Scan for the cell matching the given text and deliver its [x, y] coordinate at center. 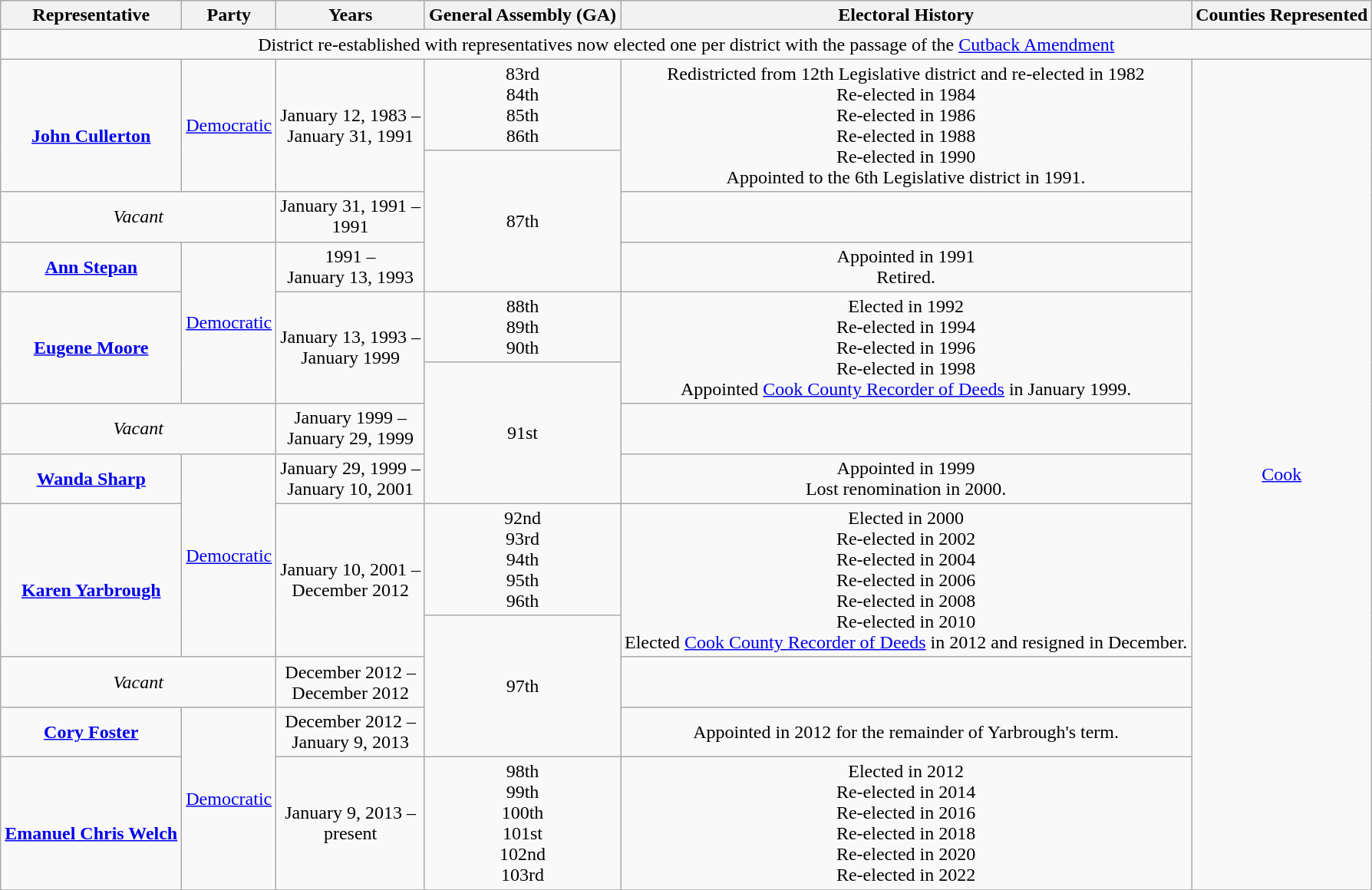
January 13, 1993 –January 1999 [351, 348]
Emanuel Chris Welch [91, 822]
Appointed in 1991Retired. [905, 267]
Elected in 2012Re-elected in 2014Re-elected in 2016Re-elected in 2018Re-elected in 2020Re-elected in 2022 [905, 822]
January 10, 2001 –December 2012 [351, 580]
January 9, 2013 –present [351, 822]
Appointed in 2012 for the remainder of Yarbrough's term. [905, 732]
January 29, 1999 –January 10, 2001 [351, 479]
Ann Stepan [91, 267]
83rd84th85th86th [522, 104]
Wanda Sharp [91, 479]
John Cullerton [91, 126]
91st [522, 433]
92nd93rd94th95th96th [522, 559]
Appointed in 1999Lost renomination in 2000. [905, 479]
General Assembly (GA) [522, 15]
Karen Yarbrough [91, 580]
December 2012 –January 9, 2013 [351, 732]
January 31, 1991 –1991 [351, 216]
88th89th90th [522, 327]
98th99th100th101st102nd103rd [522, 822]
December 2012 –December 2012 [351, 681]
Party [229, 15]
87th [522, 221]
Elected in 1992Re-elected in 1994Re-elected in 1996Re-elected in 1998Appointed Cook County Recorder of Deeds in January 1999. [905, 348]
97th [522, 686]
District re-established with representatives now elected one per district with the passage of the Cutback Amendment [686, 44]
January 12, 1983 –January 31, 1991 [351, 126]
Eugene Moore [91, 348]
Electoral History [905, 15]
Counties Represented [1281, 15]
Cory Foster [91, 732]
1991 –January 13, 1993 [351, 267]
January 1999 –January 29, 1999 [351, 428]
Cook [1281, 474]
Years [351, 15]
Representative [91, 15]
